Pinpoint the cell where the given text exists, returning its [X, Y] midpoint coordinate. 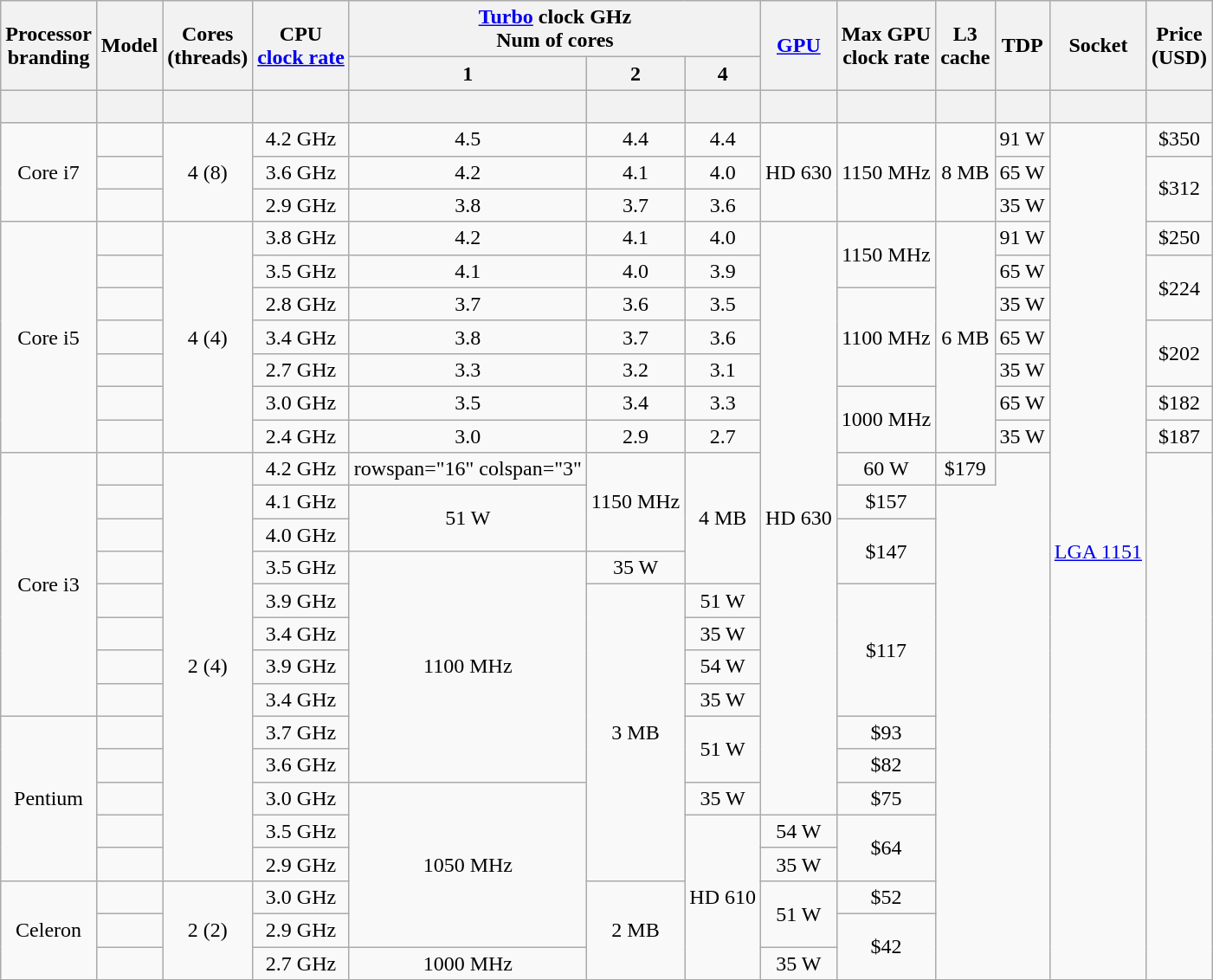
2.8 GHz [301, 304]
Socket [1098, 45]
3.4 [636, 403]
rowspan="16" colspan="3" [468, 469]
TDP [1022, 45]
4 [723, 74]
$182 [1179, 403]
$157 [886, 502]
2 MB [636, 930]
$312 [1179, 189]
Core i3 [48, 584]
Model [129, 45]
Cores(threads) [208, 45]
4.1 GHz [301, 502]
8 MB [965, 172]
$93 [886, 732]
$82 [886, 765]
$64 [886, 848]
2.7 [723, 435]
4.5 [468, 139]
3.8 GHz [301, 238]
$350 [1179, 139]
1050 MHz [468, 864]
2 (4) [208, 667]
$52 [886, 897]
$224 [1179, 287]
$42 [886, 946]
$202 [1179, 353]
$179 [965, 469]
3.7 GHz [301, 732]
4 (4) [208, 337]
$117 [886, 650]
3 MB [636, 732]
Turbo clock GHzNum of cores [554, 29]
Max GPUclock rate [886, 45]
Celeron [48, 930]
Core i5 [48, 337]
CPUclock rate [301, 45]
2.9 [636, 435]
Core i7 [48, 172]
Pentium [48, 798]
4.0 GHz [301, 535]
$187 [1179, 435]
$147 [886, 551]
GPU [799, 45]
2 [636, 74]
$250 [1179, 238]
6 MB [965, 337]
4 MB [723, 519]
Processorbranding [48, 45]
Price(USD) [1179, 45]
3.9 [723, 271]
$75 [886, 798]
4 (8) [208, 172]
3.1 [723, 370]
60 W [886, 469]
2.4 GHz [301, 435]
3.2 [636, 370]
HD 610 [723, 897]
LGA 1151 [1098, 551]
1 [468, 74]
2 (2) [208, 930]
L3cache [965, 45]
3.0 [468, 435]
